For the text-containing cell, return its midpoint in [x, y] coordinate format. 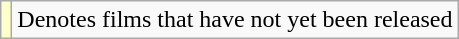
Denotes films that have not yet been released [235, 20]
